Locate the cell with the specified text and output its (x, y) center coordinate. 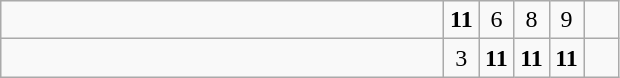
9 (566, 20)
3 (462, 58)
8 (532, 20)
6 (496, 20)
